Return [X, Y] of the center of cell containing provided text 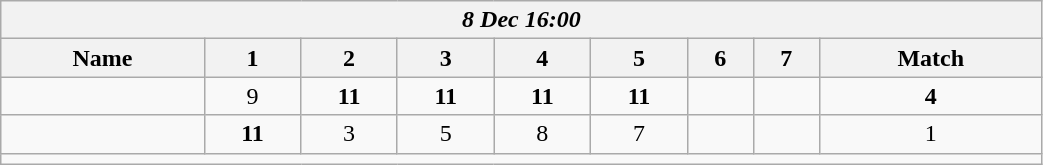
Name [102, 58]
8 Dec 16:00 [522, 20]
6 [720, 58]
Match [930, 58]
8 [542, 134]
9 [252, 96]
2 [350, 58]
